Capture the cell that displays the provided text and extract its [X, Y] central coordinate. 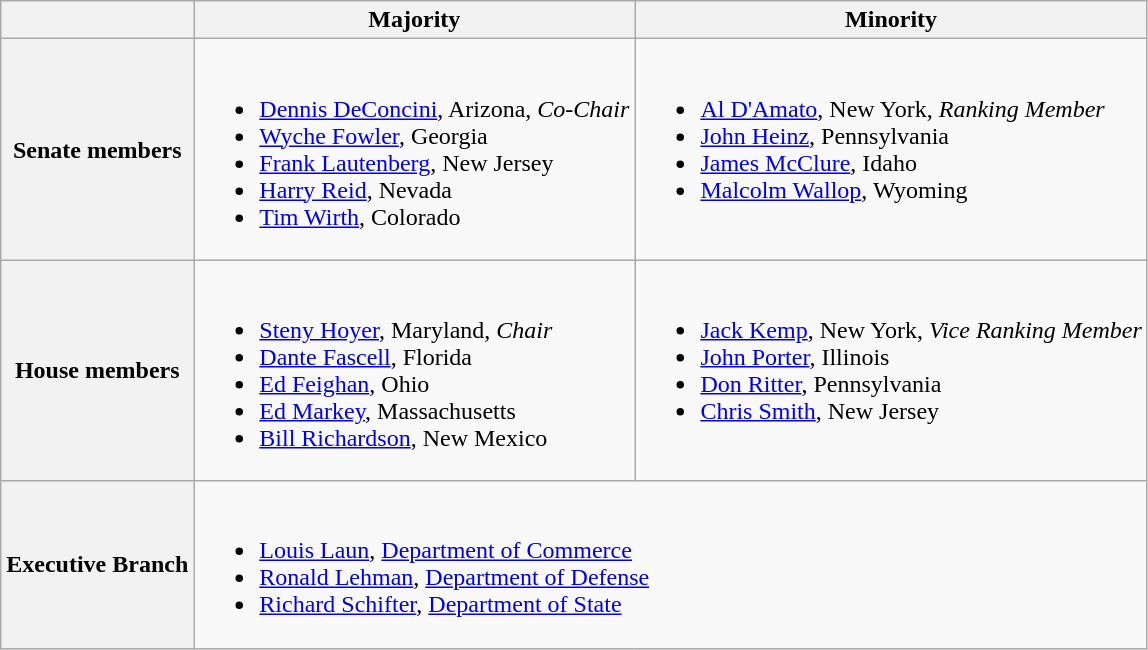
Louis Laun, Department of CommerceRonald Lehman, Department of DefenseRichard Schifter, Department of State [671, 564]
Majority [414, 20]
House members [98, 370]
Jack Kemp, New York, Vice Ranking MemberJohn Porter, IllinoisDon Ritter, PennsylvaniaChris Smith, New Jersey [892, 370]
Senate members [98, 150]
Minority [892, 20]
Executive Branch [98, 564]
Steny Hoyer, Maryland, ChairDante Fascell, FloridaEd Feighan, OhioEd Markey, MassachusettsBill Richardson, New Mexico [414, 370]
Al D'Amato, New York, Ranking MemberJohn Heinz, PennsylvaniaJames McClure, IdahoMalcolm Wallop, Wyoming [892, 150]
Dennis DeConcini, Arizona, Co-ChairWyche Fowler, GeorgiaFrank Lautenberg, New JerseyHarry Reid, NevadaTim Wirth, Colorado [414, 150]
